Scan for the cell matching the given text and deliver its [x, y] coordinate at center. 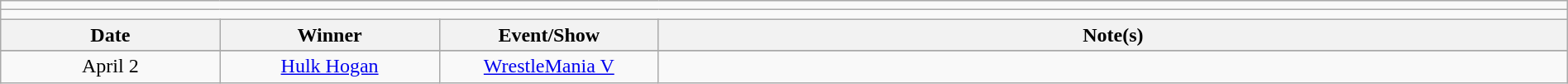
Event/Show [549, 35]
WrestleMania V [549, 67]
April 2 [111, 67]
Note(s) [1113, 35]
Hulk Hogan [329, 67]
Date [111, 35]
Winner [329, 35]
